Extract the (X, Y) coordinate from the center of the cell holding the provided text.  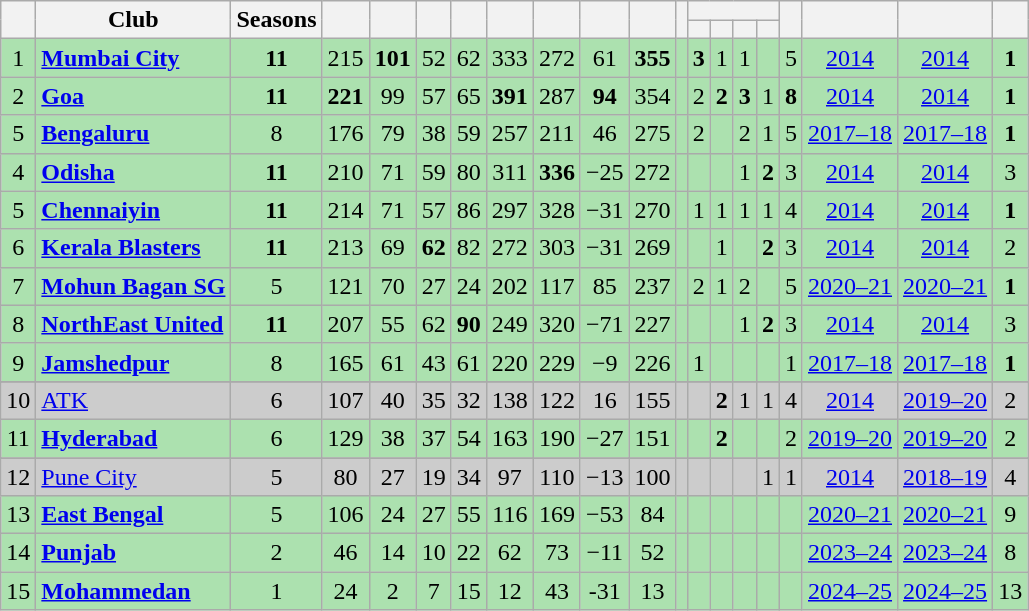
287 (556, 96)
Kerala Blasters (134, 248)
35 (434, 400)
Mohun Bagan SG (134, 286)
297 (510, 210)
90 (468, 324)
Seasons (276, 20)
163 (510, 438)
210 (346, 172)
202 (510, 286)
249 (510, 324)
151 (652, 438)
354 (652, 96)
190 (556, 438)
19 (434, 477)
Punjab (134, 553)
ATK (134, 400)
69 (392, 248)
269 (652, 248)
East Bengal (134, 515)
214 (346, 210)
355 (652, 58)
2018–19 (946, 477)
73 (556, 553)
34 (468, 477)
311 (510, 172)
100 (652, 477)
84 (652, 515)
270 (652, 210)
122 (556, 400)
165 (346, 362)
−71 (604, 324)
101 (392, 58)
333 (510, 58)
-31 (604, 591)
215 (346, 58)
211 (556, 134)
−25 (604, 172)
82 (468, 248)
229 (556, 362)
65 (468, 96)
110 (556, 477)
391 (510, 96)
32 (468, 400)
−27 (604, 438)
79 (392, 134)
Club (134, 20)
Jamshedpur (134, 362)
85 (604, 286)
94 (604, 96)
40 (392, 400)
−53 (604, 515)
−9 (604, 362)
97 (510, 477)
129 (346, 438)
106 (346, 515)
117 (556, 286)
207 (346, 324)
221 (346, 96)
220 (510, 362)
226 (652, 362)
−13 (604, 477)
16 (604, 400)
86 (468, 210)
121 (346, 286)
Mumbai City (134, 58)
−11 (604, 553)
NorthEast United (134, 324)
37 (434, 438)
54 (468, 438)
Mohammedan (134, 591)
176 (346, 134)
213 (346, 248)
99 (392, 96)
320 (556, 324)
Odisha (134, 172)
227 (652, 324)
Chennaiyin (134, 210)
169 (556, 515)
138 (510, 400)
Pune City (134, 477)
328 (556, 210)
22 (468, 553)
303 (556, 248)
257 (510, 134)
116 (510, 515)
70 (392, 286)
Goa (134, 96)
275 (652, 134)
Hyderabad (134, 438)
Bengaluru (134, 134)
237 (652, 286)
155 (652, 400)
107 (346, 400)
336 (556, 172)
